Capture the cell that displays the provided text and extract its [x, y] central coordinate. 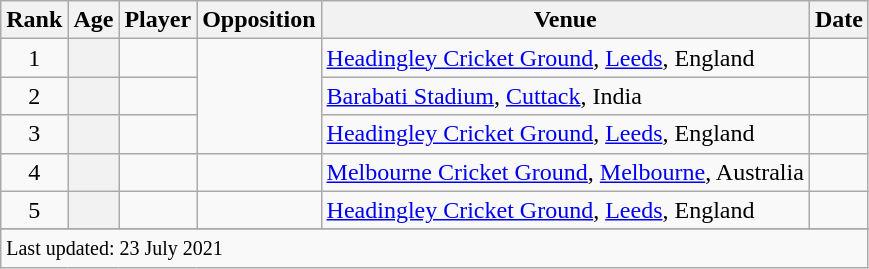
Rank [34, 20]
4 [34, 172]
Date [838, 20]
5 [34, 210]
Opposition [259, 20]
Age [94, 20]
3 [34, 134]
Barabati Stadium, Cuttack, India [565, 96]
Last updated: 23 July 2021 [435, 248]
Melbourne Cricket Ground, Melbourne, Australia [565, 172]
1 [34, 58]
Player [158, 20]
2 [34, 96]
Venue [565, 20]
